Pinpoint the cell where the given text exists, returning its [x, y] midpoint coordinate. 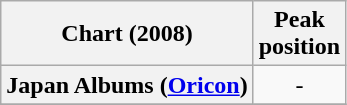
Japan Albums (Oricon) [127, 85]
Peakposition [299, 34]
- [299, 85]
Chart (2008) [127, 34]
